Pinpoint the cell where the given text exists, returning its [X, Y] midpoint coordinate. 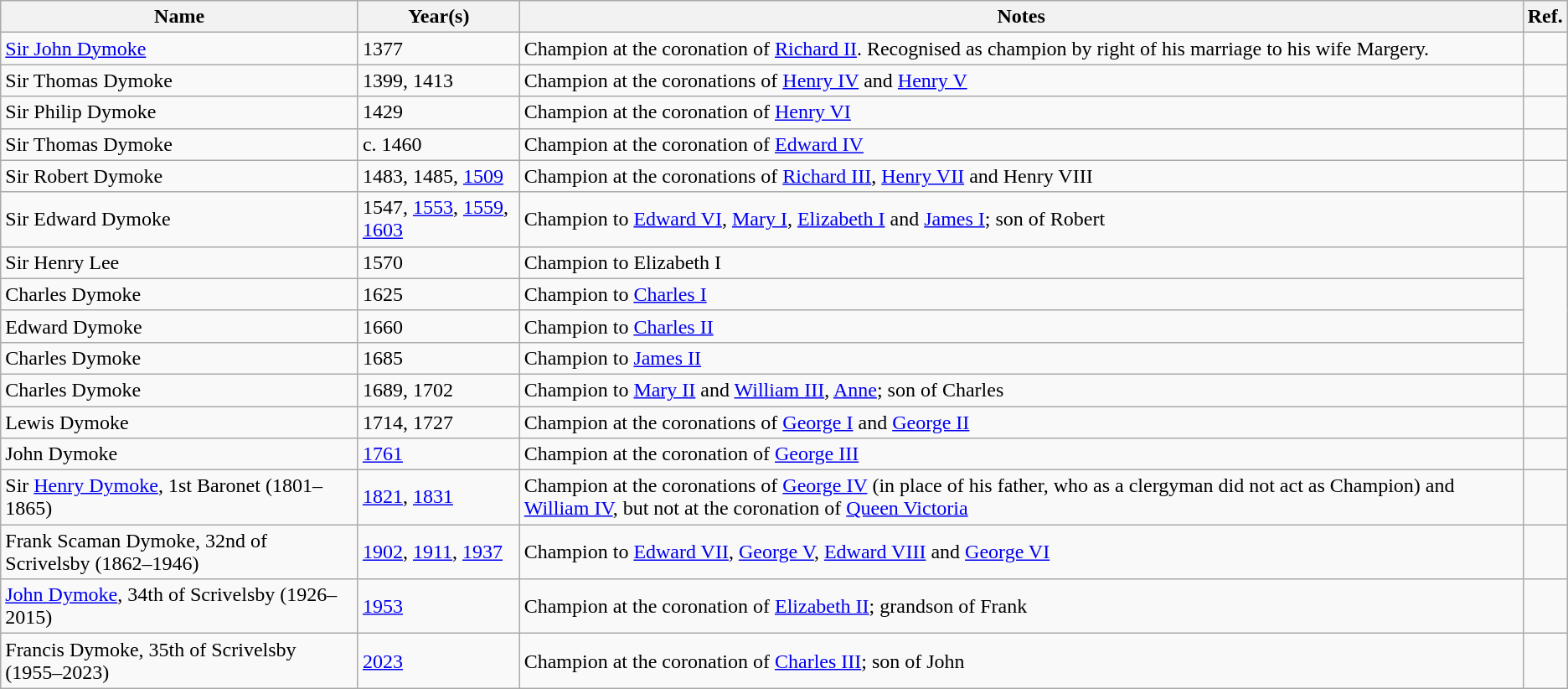
Champion at the coronation of Edward IV [1021, 144]
Sir Edward Dymoke [179, 220]
Champion at the coronations of George I and George II [1021, 422]
1689, 1702 [439, 390]
1660 [439, 326]
c. 1460 [439, 144]
Champion to Charles II [1021, 326]
Sir John Dymoke [179, 49]
1377 [439, 49]
Champion to James II [1021, 358]
Ref. [1545, 17]
1953 [439, 607]
John Dymoke, 34th of Scrivelsby (1926–2015) [179, 607]
Name [179, 17]
Edward Dymoke [179, 326]
Sir Henry Dymoke, 1st Baronet (1801–1865) [179, 498]
John Dymoke [179, 454]
1399, 1413 [439, 80]
Champion to Mary II and William III, Anne; son of Charles [1021, 390]
1429 [439, 112]
Champion at the coronations of Richard III, Henry VII and Henry VIII [1021, 176]
2023 [439, 661]
1714, 1727 [439, 422]
1821, 1831 [439, 498]
Champion to Elizabeth I [1021, 262]
1547, 1553, 1559, 1603 [439, 220]
1483, 1485, 1509 [439, 176]
1570 [439, 262]
Champion at the coronations of Henry IV and Henry V [1021, 80]
Champion at the coronation of Charles III; son of John [1021, 661]
1685 [439, 358]
Champion to Edward VI, Mary I, Elizabeth I and James I; son of Robert [1021, 220]
Lewis Dymoke [179, 422]
Year(s) [439, 17]
Champion to Charles I [1021, 294]
Notes [1021, 17]
Sir Robert Dymoke [179, 176]
Champion at the coronation of George III [1021, 454]
Sir Henry Lee [179, 262]
1902, 1911, 1937 [439, 552]
Champion to Edward VII, George V, Edward VIII and George VI [1021, 552]
Frank Scaman Dymoke, 32nd of Scrivelsby (1862–1946) [179, 552]
Champion at the coronation of Henry VI [1021, 112]
1761 [439, 454]
Champion at the coronation of Richard II. Recognised as champion by right of his marriage to his wife Margery. [1021, 49]
Francis Dymoke, 35th of Scrivelsby (1955–2023) [179, 661]
Champion at the coronation of Elizabeth II; grandson of Frank [1021, 607]
1625 [439, 294]
Sir Philip Dymoke [179, 112]
